Provide the [x, y] coordinate of the cell's center where the given text is located.  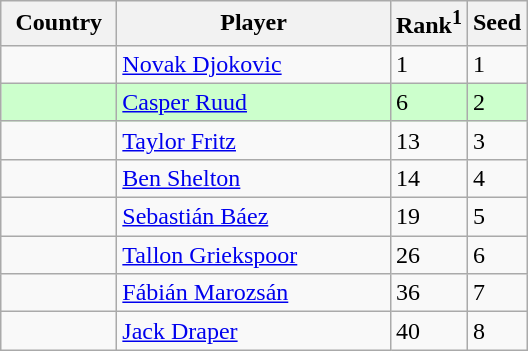
5 [496, 217]
Seed [496, 24]
Jack Draper [254, 331]
36 [428, 293]
Taylor Fritz [254, 140]
Fábián Marozsán [254, 293]
Sebastián Báez [254, 217]
Tallon Griekspoor [254, 255]
4 [496, 178]
40 [428, 331]
Country [59, 24]
2 [496, 102]
7 [496, 293]
Casper Ruud [254, 102]
13 [428, 140]
26 [428, 255]
14 [428, 178]
Ben Shelton [254, 178]
Novak Djokovic [254, 64]
Rank1 [428, 24]
3 [496, 140]
19 [428, 217]
8 [496, 331]
Player [254, 24]
